Extract the (x, y) coordinate from the center of the cell holding the provided text.  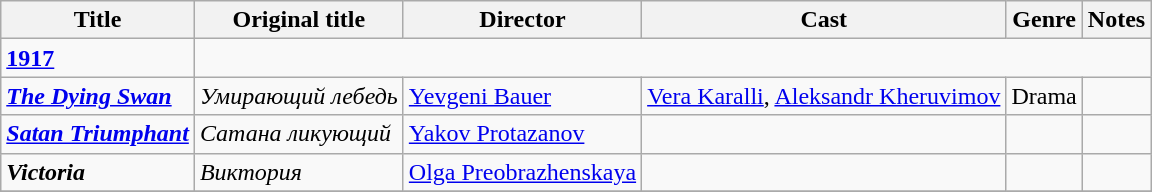
Cast (824, 20)
Satan Triumphant (98, 134)
Olga Preobrazhenskaya (522, 172)
1917 (98, 58)
Notes (1116, 20)
Original title (298, 20)
Director (522, 20)
Виктория (298, 172)
Victoria (98, 172)
Vera Karalli, Aleksandr Kheruvimov (824, 96)
The Dying Swan (98, 96)
Yevgeni Bauer (522, 96)
Drama (1044, 96)
Сатана ликующий (298, 134)
Genre (1044, 20)
Умирающий лебедь (298, 96)
Title (98, 20)
Yakov Protazanov (522, 134)
